Return [X, Y] of the center of cell containing provided text 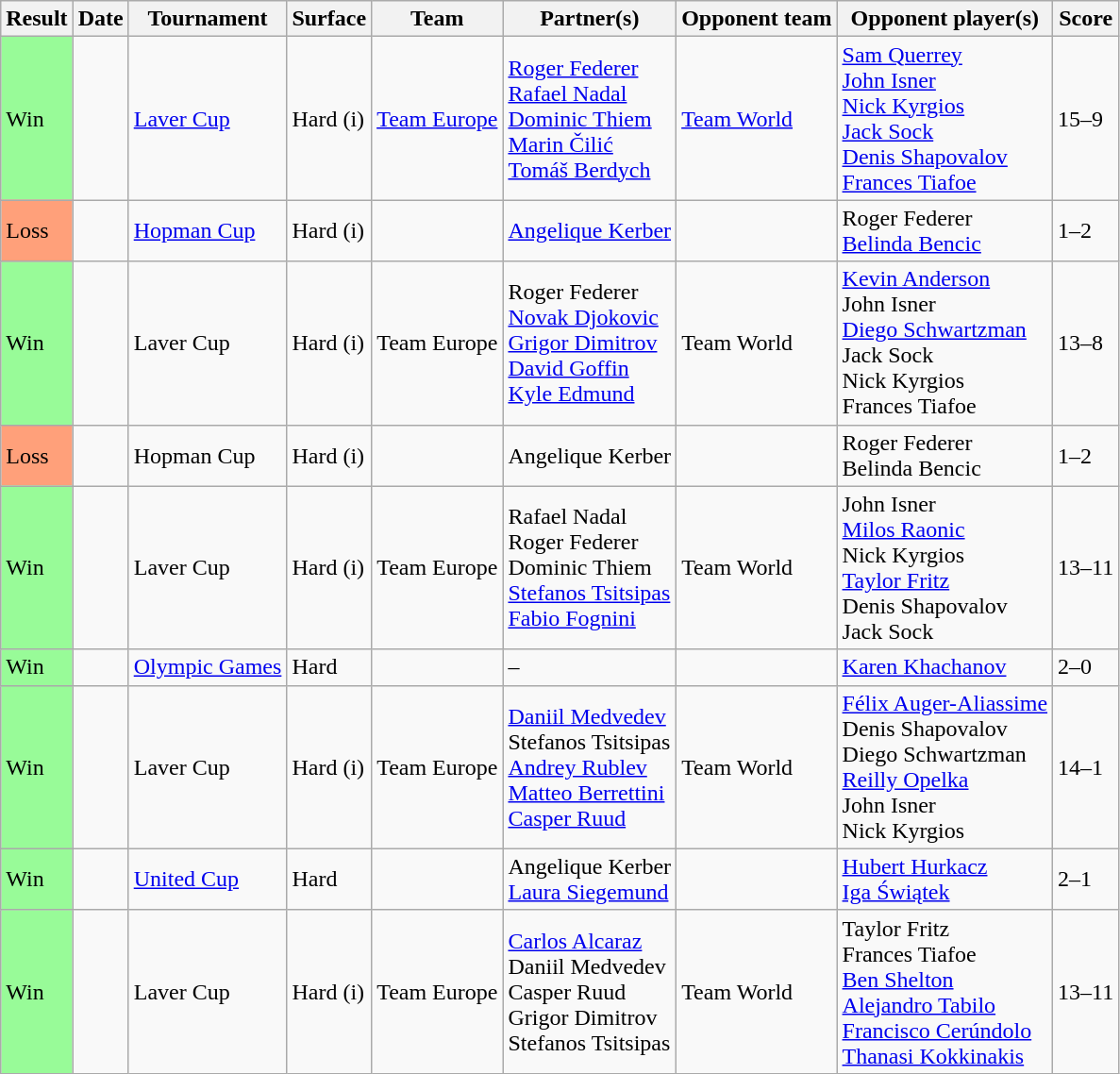
2–0 [1086, 667]
Roger FedererRafael NadalDominic ThiemMarin ČilićTomáš Berdych [590, 119]
Partner(s) [590, 19]
Karen Khachanov [945, 667]
Surface [329, 19]
Hubert HurkaczIga Świątek [945, 880]
Tournament [208, 19]
Rafael NadalRoger FedererDominic ThiemStefanos TsitsipasFabio Fognini [590, 568]
Opponent player(s) [945, 19]
Carlos AlcarazDaniil MedvedevCasper RuudGrigor DimitrovStefanos Tsitsipas [590, 991]
Sam QuerreyJohn IsnerNick KyrgiosJack SockDenis ShapovalovFrances Tiafoe [945, 119]
Score [1086, 19]
14–1 [1086, 766]
Taylor FritzFrances TiafoeBen SheltonAlejandro TabiloFrancisco CerúndoloThanasi Kokkinakis [945, 991]
Team [438, 19]
2–1 [1086, 880]
Result [37, 19]
Angelique KerberLaura Siegemund [590, 880]
13–8 [1086, 344]
Félix Auger-AliassimeDenis ShapovalovDiego SchwartzmanReilly OpelkaJohn IsnerNick Kyrgios [945, 766]
Date [100, 19]
15–9 [1086, 119]
Olympic Games [208, 667]
Opponent team [757, 19]
– [590, 667]
Kevin AndersonJohn IsnerDiego SchwartzmanJack SockNick KyrgiosFrances Tiafoe [945, 344]
Roger FedererNovak DjokovicGrigor DimitrovDavid GoffinKyle Edmund [590, 344]
Daniil MedvedevStefanos TsitsipasAndrey RublevMatteo BerrettiniCasper Ruud [590, 766]
John IsnerMilos RaonicNick KyrgiosTaylor FritzDenis ShapovalovJack Sock [945, 568]
United Cup [208, 880]
